Scan for the cell matching the given text and deliver its (x, y) coordinate at center. 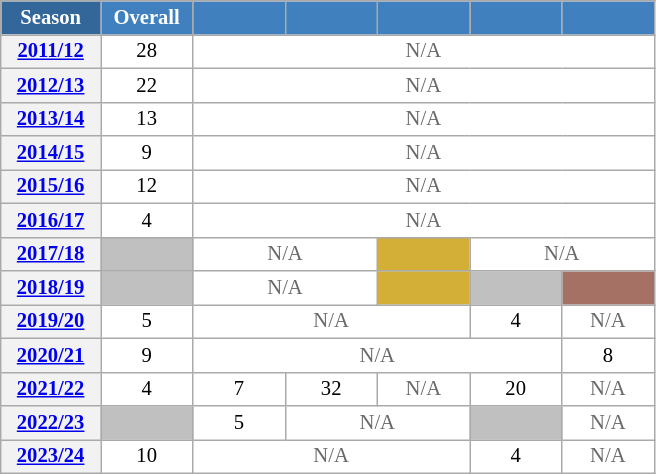
7 (239, 389)
22 (146, 85)
20 (516, 389)
2012/13 (51, 85)
2023/24 (51, 456)
2018/19 (51, 287)
2013/14 (51, 119)
2021/22 (51, 389)
2015/16 (51, 186)
2020/21 (51, 355)
2014/15 (51, 153)
2011/12 (51, 51)
10 (146, 456)
Overall (146, 17)
13 (146, 119)
28 (146, 51)
32 (331, 389)
2022/23 (51, 423)
2016/17 (51, 220)
2017/18 (51, 254)
2019/20 (51, 321)
Season (51, 17)
8 (608, 355)
12 (146, 186)
